From the cell containing the given text, extract its center point as (x, y) coordinate. 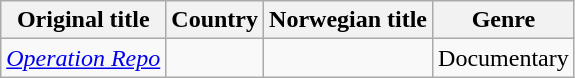
Original title (84, 20)
Genre (504, 20)
Country (215, 20)
Norwegian title (348, 20)
Operation Repo (84, 58)
Documentary (504, 58)
